Determine the (x, y) coordinate at the center of the cell enclosing the given text.  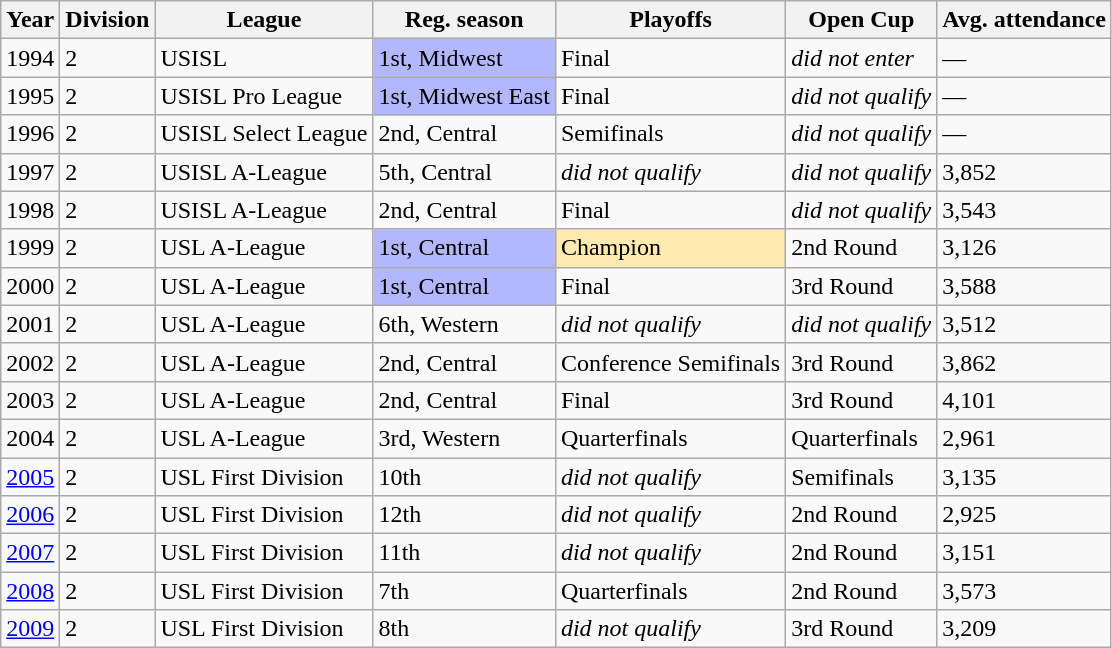
2002 (30, 362)
USISL Select League (264, 134)
3,862 (1024, 362)
Open Cup (862, 20)
1997 (30, 172)
8th (464, 629)
USISL Pro League (264, 96)
4,101 (1024, 400)
did not enter (862, 58)
Conference Semifinals (670, 362)
2003 (30, 400)
2007 (30, 553)
3,209 (1024, 629)
3rd, Western (464, 438)
3,135 (1024, 477)
12th (464, 515)
Year (30, 20)
Playoffs (670, 20)
Division (108, 20)
11th (464, 553)
1998 (30, 210)
7th (464, 591)
2006 (30, 515)
2000 (30, 286)
2009 (30, 629)
Reg. season (464, 20)
3,588 (1024, 286)
Champion (670, 248)
10th (464, 477)
1st, Midwest East (464, 96)
3,852 (1024, 172)
2005 (30, 477)
2008 (30, 591)
6th, Western (464, 324)
1996 (30, 134)
1999 (30, 248)
Avg. attendance (1024, 20)
League (264, 20)
3,573 (1024, 591)
USISL (264, 58)
1995 (30, 96)
2,961 (1024, 438)
2001 (30, 324)
1994 (30, 58)
2,925 (1024, 515)
3,512 (1024, 324)
3,126 (1024, 248)
2004 (30, 438)
3,151 (1024, 553)
5th, Central (464, 172)
3,543 (1024, 210)
1st, Midwest (464, 58)
